Return (X, Y) of the center of cell containing provided text 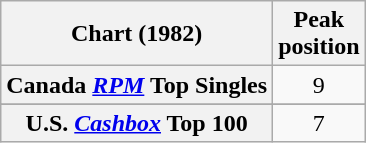
Peakposition (319, 34)
7 (319, 123)
Canada RPM Top Singles (137, 85)
U.S. Cashbox Top 100 (137, 123)
Chart (1982) (137, 34)
9 (319, 85)
